Identify which cell holds the provided text, then report its [X, Y] central coordinate. 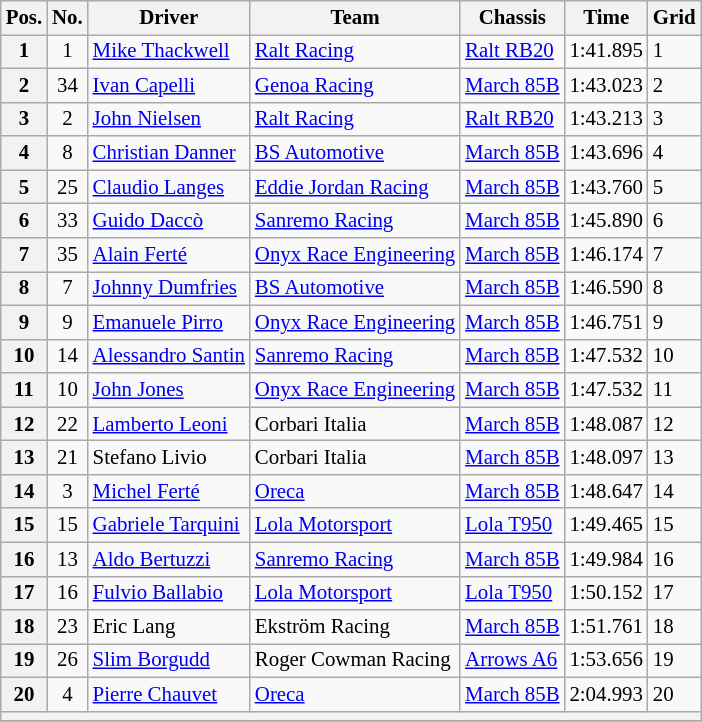
1:43.696 [606, 153]
Genoa Racing [355, 85]
1:46.590 [606, 288]
Alain Ferté [169, 255]
Johnny Dumfries [169, 288]
25 [68, 187]
35 [68, 255]
Grid [674, 18]
1:45.890 [606, 221]
1:50.152 [606, 593]
Lamberto Leoni [169, 424]
Eddie Jordan Racing [355, 187]
Eric Lang [169, 627]
1:46.751 [606, 322]
1:41.895 [606, 51]
Arrows A6 [512, 661]
Ivan Capelli [169, 85]
Pos. [24, 18]
1:53.656 [606, 661]
33 [68, 221]
Christian Danner [169, 153]
No. [68, 18]
Aldo Bertuzzi [169, 559]
Team [355, 18]
1:43.760 [606, 187]
Chassis [512, 18]
Alessandro Santin [169, 356]
Fulvio Ballabio [169, 593]
Stefano Livio [169, 458]
Slim Borgudd [169, 661]
1:48.647 [606, 491]
John Jones [169, 390]
34 [68, 85]
Guido Daccò [169, 221]
26 [68, 661]
Time [606, 18]
Driver [169, 18]
1:48.087 [606, 424]
23 [68, 627]
Pierre Chauvet [169, 695]
1:49.465 [606, 525]
1:51.761 [606, 627]
1:49.984 [606, 559]
Michel Ferté [169, 491]
21 [68, 458]
Ekström Racing [355, 627]
Gabriele Tarquini [169, 525]
Claudio Langes [169, 187]
1:46.174 [606, 255]
22 [68, 424]
1:43.023 [606, 85]
Emanuele Pirro [169, 322]
Mike Thackwell [169, 51]
John Nielsen [169, 119]
1:43.213 [606, 119]
1:48.097 [606, 458]
Roger Cowman Racing [355, 661]
2:04.993 [606, 695]
